Pinpoint the cell where the given text exists, returning its [x, y] midpoint coordinate. 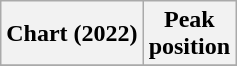
Chart (2022) [72, 34]
Peakposition [189, 34]
